Extract the [X, Y] coordinate from the center of the cell holding the provided text.  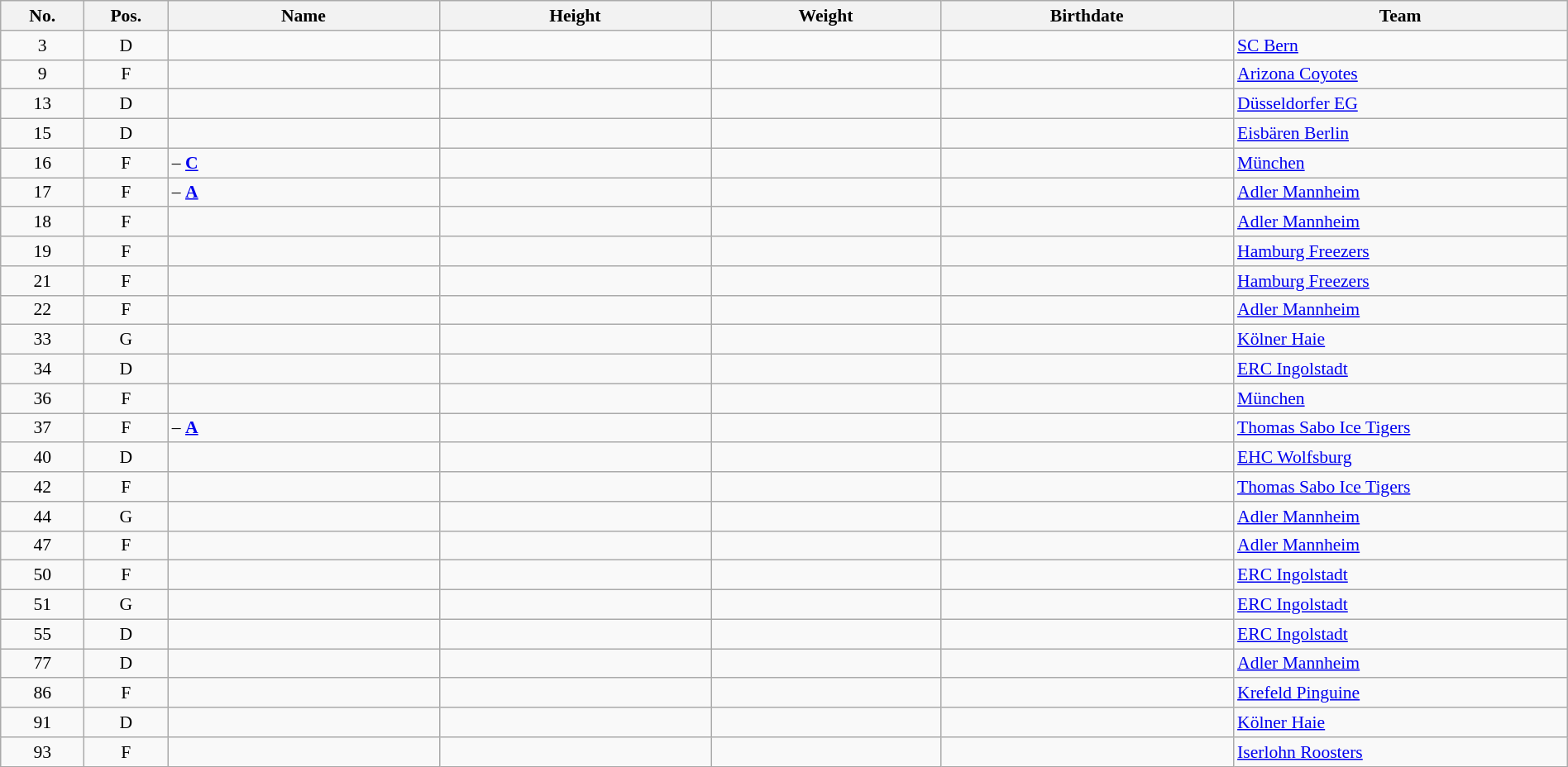
Birthdate [1087, 16]
Iserlohn Roosters [1400, 752]
37 [43, 428]
93 [43, 752]
Height [575, 16]
Team [1400, 16]
– C [304, 163]
47 [43, 545]
16 [43, 163]
Name [304, 16]
77 [43, 664]
Eisbären Berlin [1400, 134]
Pos. [126, 16]
13 [43, 104]
15 [43, 134]
40 [43, 458]
50 [43, 575]
Krefeld Pinguine [1400, 693]
51 [43, 605]
Weight [826, 16]
86 [43, 693]
55 [43, 634]
SC Bern [1400, 45]
21 [43, 281]
91 [43, 722]
36 [43, 398]
33 [43, 340]
Düsseldorfer EG [1400, 104]
EHC Wolfsburg [1400, 458]
9 [43, 74]
17 [43, 193]
18 [43, 222]
34 [43, 369]
No. [43, 16]
3 [43, 45]
44 [43, 517]
42 [43, 487]
Arizona Coyotes [1400, 74]
19 [43, 251]
22 [43, 310]
